Identify which cell holds the provided text, then report its [X, Y] central coordinate. 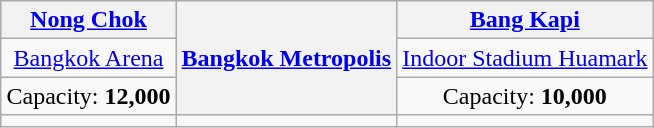
Bang Kapi [525, 20]
Capacity: 12,000 [88, 96]
Bangkok Metropolis [286, 58]
Indoor Stadium Huamark [525, 58]
Bangkok Arena [88, 58]
Capacity: 10,000 [525, 96]
Nong Chok [88, 20]
